Pinpoint the cell where the given text exists, returning its [x, y] midpoint coordinate. 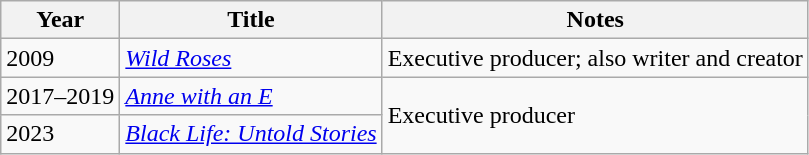
2017–2019 [60, 96]
Year [60, 20]
Anne with an E [251, 96]
2023 [60, 134]
Notes [595, 20]
Title [251, 20]
Black Life: Untold Stories [251, 134]
2009 [60, 58]
Executive producer; also writer and creator [595, 58]
Wild Roses [251, 58]
Executive producer [595, 115]
